Return the (X, Y) coordinate for the center point of the cell that contains the specified text.  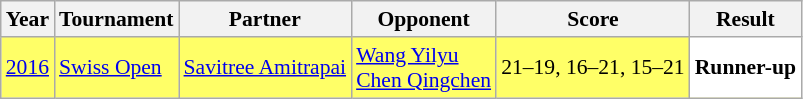
Swiss Open (116, 68)
Savitree Amitrapai (266, 68)
2016 (28, 68)
Runner-up (746, 68)
Result (746, 19)
Tournament (116, 19)
Opponent (424, 19)
Year (28, 19)
21–19, 16–21, 15–21 (593, 68)
Score (593, 19)
Partner (266, 19)
Wang Yilyu Chen Qingchen (424, 68)
